From the cell containing the given text, extract its center point as (X, Y) coordinate. 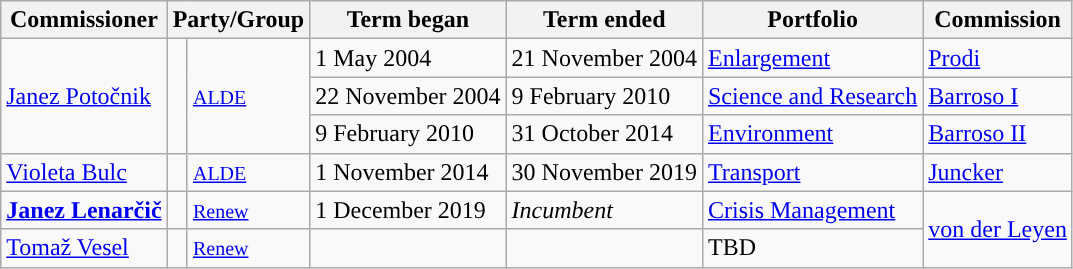
Enlargement (812, 58)
Portfolio (812, 20)
Commissioner (84, 20)
TBD (812, 248)
Environment (812, 134)
Tomaž Vesel (84, 248)
Crisis Management (812, 210)
Commission (998, 20)
von der Leyen (998, 229)
Janez Lenarčič (84, 210)
Juncker (998, 172)
1 May 2004 (408, 58)
Incumbent (604, 210)
1 November 2014 (408, 172)
22 November 2004 (408, 96)
Transport (812, 172)
Term began (408, 20)
Science and Research (812, 96)
Janez Potočnik (84, 96)
31 October 2014 (604, 134)
21 November 2004 (604, 58)
1 December 2019 (408, 210)
Term ended (604, 20)
Barroso I (998, 96)
Barroso II (998, 134)
Prodi (998, 58)
30 November 2019 (604, 172)
Violeta Bulc (84, 172)
Party/Group (238, 20)
